Pinpoint the cell where the given text exists, returning its (X, Y) midpoint coordinate. 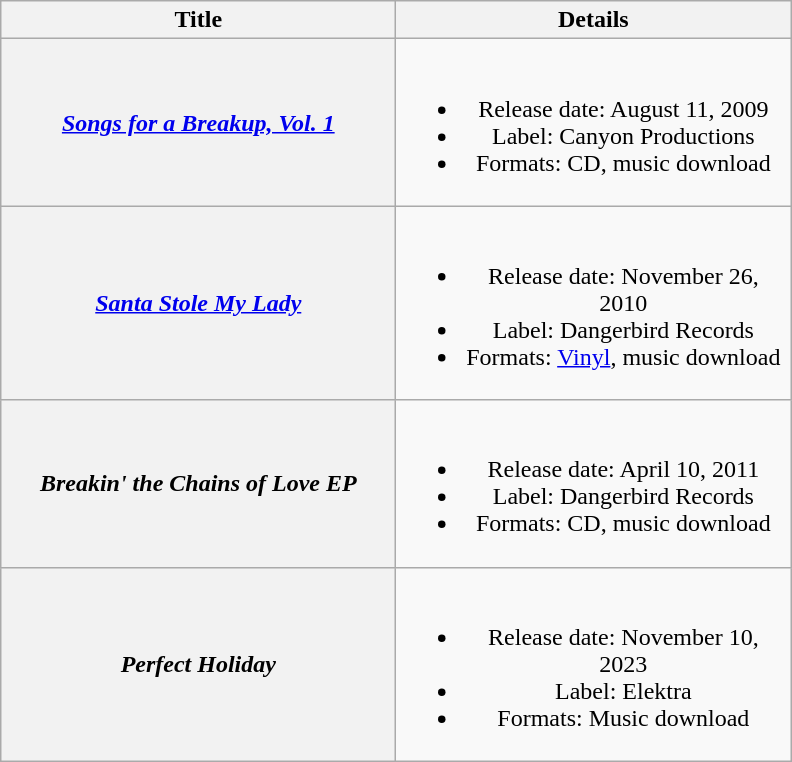
Title (198, 20)
Details (594, 20)
Songs for a Breakup, Vol. 1 (198, 122)
Perfect Holiday (198, 664)
Release date: November 26, 2010Label: Dangerbird RecordsFormats: Vinyl, music download (594, 303)
Breakin' the Chains of Love EP (198, 484)
Release date: August 11, 2009Label: Canyon ProductionsFormats: CD, music download (594, 122)
Santa Stole My Lady (198, 303)
Release date: April 10, 2011Label: Dangerbird RecordsFormats: CD, music download (594, 484)
Release date: November 10, 2023Label: ElektraFormats: Music download (594, 664)
